Determine the (X, Y) coordinate at the center of the cell enclosing the given text.  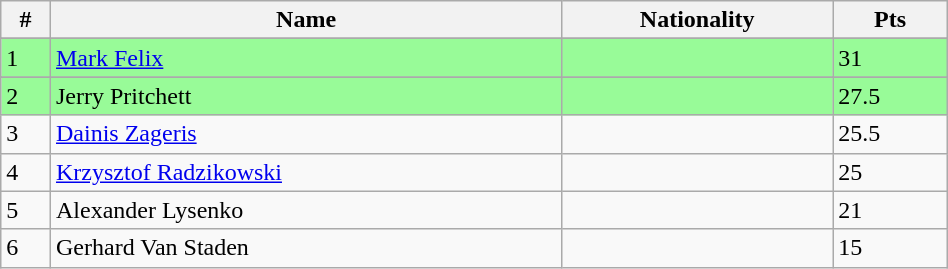
4 (26, 172)
1 (26, 58)
3 (26, 134)
Jerry Pritchett (306, 96)
Name (306, 20)
# (26, 20)
Krzysztof Radzikowski (306, 172)
Gerhard Van Staden (306, 248)
21 (890, 210)
6 (26, 248)
Pts (890, 20)
15 (890, 248)
31 (890, 58)
27.5 (890, 96)
Mark Felix (306, 58)
Alexander Lysenko (306, 210)
2 (26, 96)
5 (26, 210)
25.5 (890, 134)
Nationality (698, 20)
Dainis Zageris (306, 134)
25 (890, 172)
